From the cell containing the given text, extract its center point as [x, y] coordinate. 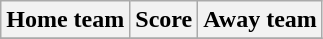
Home team [66, 20]
Score [164, 20]
Away team [260, 20]
